Capture the cell that displays the provided text and extract its (x, y) central coordinate. 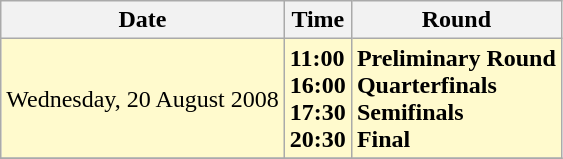
Round (456, 20)
Wednesday, 20 August 2008 (143, 98)
11:0016:0017:3020:30 (318, 98)
Preliminary RoundQuarterfinalsSemifinalsFinal (456, 98)
Date (143, 20)
Time (318, 20)
